Locate the cell with the specified text and output its (x, y) center coordinate. 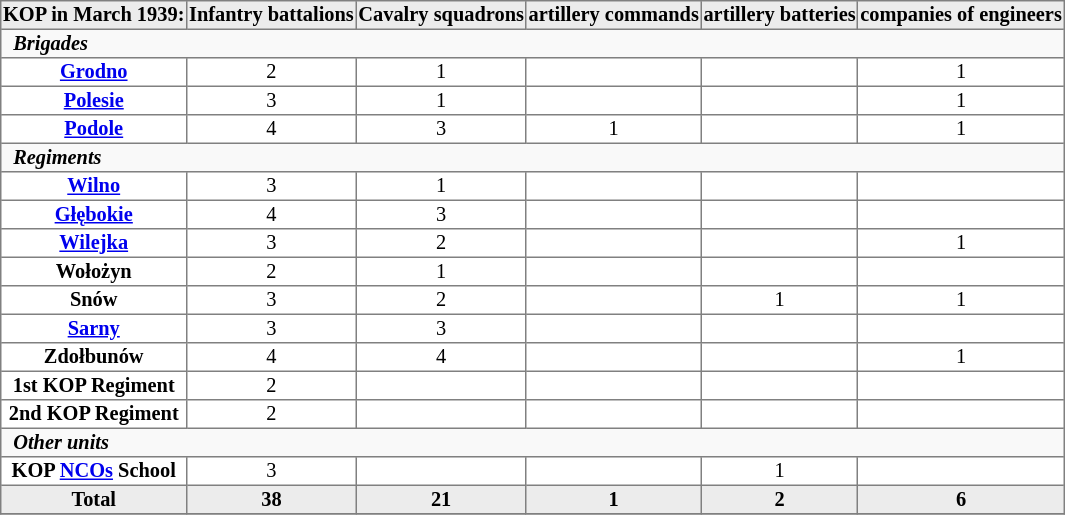
Cavalry squadrons (441, 15)
Other units (532, 442)
38 (272, 499)
Brigades (532, 43)
Infantry battalions (272, 15)
KOP in March 1939: (94, 15)
artillery commands (614, 15)
Polesie (94, 100)
21 (441, 499)
artillery batteries (780, 15)
Zdołbunów (94, 357)
1st KOP Regiment (94, 385)
Wołożyn (94, 271)
Podole (94, 129)
2nd KOP Regiment (94, 414)
KOP NCOs School (94, 471)
Sarny (94, 328)
Snów (94, 300)
Głębokie (94, 214)
Total (94, 499)
Regiments (532, 157)
6 (961, 499)
companies of engineers (961, 15)
Wilno (94, 186)
Grodno (94, 72)
Wilejka (94, 243)
